Pinpoint the cell where the given text exists, returning its (x, y) midpoint coordinate. 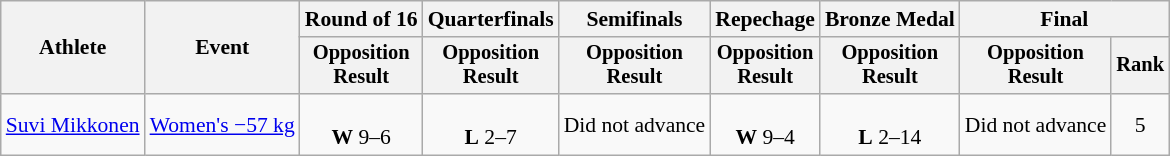
Repechage (765, 19)
Suvi Mikkonen (73, 124)
L 2–14 (890, 124)
Semifinals (635, 19)
Final (1064, 19)
Bronze Medal (890, 19)
L 2–7 (491, 124)
5 (1140, 124)
Round of 16 (362, 19)
Quarterfinals (491, 19)
Athlete (73, 48)
Women's −57 kg (222, 124)
Event (222, 48)
W 9–6 (362, 124)
W 9–4 (765, 124)
Rank (1140, 66)
